Return [x, y] of the center of cell containing provided text 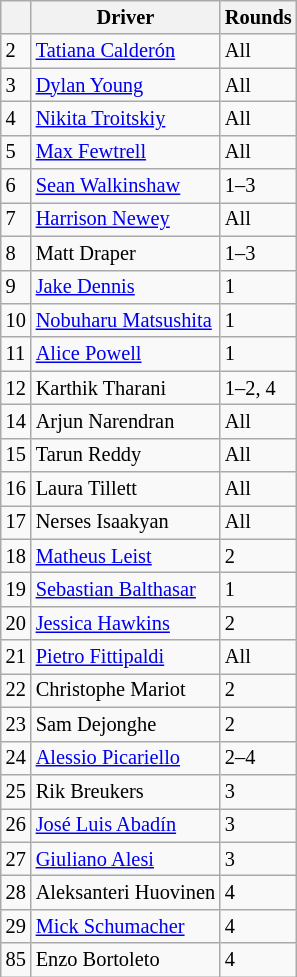
1–2, 4 [258, 388]
Jake Dennis [126, 287]
17 [16, 522]
Christophe Mariot [126, 690]
Rounds [258, 17]
Sam Dejonghe [126, 724]
12 [16, 388]
Nerses Isaakyan [126, 522]
29 [16, 926]
22 [16, 690]
5 [16, 152]
14 [16, 421]
Nobuharu Matsushita [126, 320]
28 [16, 892]
Laura Tillett [126, 489]
11 [16, 354]
25 [16, 791]
8 [16, 253]
Jessica Hawkins [126, 623]
Tarun Reddy [126, 455]
85 [16, 960]
Matheus Leist [126, 556]
Arjun Narendran [126, 421]
10 [16, 320]
18 [16, 556]
Sean Walkinshaw [126, 186]
26 [16, 825]
21 [16, 657]
Harrison Newey [126, 219]
16 [16, 489]
Enzo Bortoleto [126, 960]
7 [16, 219]
Karthik Tharani [126, 388]
9 [16, 287]
José Luis Abadín [126, 825]
Max Fewtrell [126, 152]
Giuliano Alesi [126, 859]
Alice Powell [126, 354]
2–4 [258, 758]
27 [16, 859]
19 [16, 589]
23 [16, 724]
Aleksanteri Huovinen [126, 892]
Dylan Young [126, 85]
Tatiana Calderón [126, 51]
Alessio Picariello [126, 758]
Sebastian Balthasar [126, 589]
20 [16, 623]
Driver [126, 17]
Pietro Fittipaldi [126, 657]
Matt Draper [126, 253]
Nikita Troitskiy [126, 118]
24 [16, 758]
15 [16, 455]
Rik Breukers [126, 791]
Mick Schumacher [126, 926]
6 [16, 186]
